Scan for the cell matching the given text and deliver its (X, Y) coordinate at center. 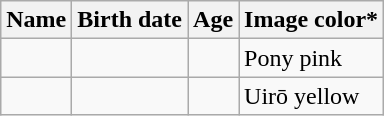
Age (214, 20)
Birth date (130, 20)
Image color* (312, 20)
Name (36, 20)
Pony pink (312, 58)
Uirō yellow (312, 96)
